Scan for the cell matching the given text and deliver its (x, y) coordinate at center. 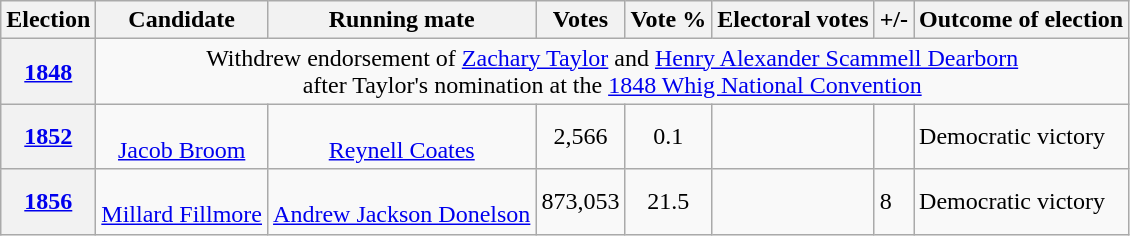
Running mate (402, 20)
8 (894, 202)
Andrew Jackson Donelson (402, 202)
Vote % (668, 20)
Reynell Coates (402, 136)
Withdrew endorsement of Zachary Taylor and Henry Alexander Scammell Dearbornafter Taylor's nomination at the 1848 Whig National Convention (612, 72)
1856 (48, 202)
873,053 (580, 202)
21.5 (668, 202)
Votes (580, 20)
Millard Fillmore (182, 202)
Electoral votes (793, 20)
2,566 (580, 136)
Jacob Broom (182, 136)
Candidate (182, 20)
1852 (48, 136)
+/- (894, 20)
1848 (48, 72)
0.1 (668, 136)
Election (48, 20)
Outcome of election (1022, 20)
